From the cell containing the given text, extract its center point as [x, y] coordinate. 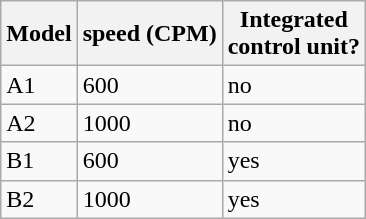
B1 [39, 161]
Integratedcontrol unit? [294, 34]
A2 [39, 123]
speed (CPM) [150, 34]
Model [39, 34]
A1 [39, 85]
B2 [39, 199]
